Return the [x, y] coordinate for the center point of the cell that contains the specified text.  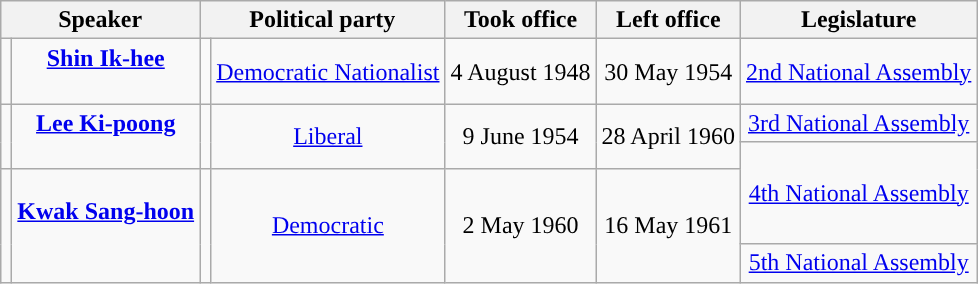
Democratic Nationalist [328, 72]
Took office [520, 20]
16 May 1961 [668, 226]
2nd National Assembly [858, 72]
Lee Ki-poong [106, 136]
3rd National Assembly [858, 123]
Kwak Sang-hoon [106, 226]
Left office [668, 20]
30 May 1954 [668, 72]
Speaker [100, 20]
4th National Assembly [858, 193]
Democratic [328, 226]
Political party [322, 20]
Shin Ik-hee [106, 72]
Liberal [328, 136]
9 June 1954 [520, 136]
4 August 1948 [520, 72]
5th National Assembly [858, 263]
Legislature [858, 20]
28 April 1960 [668, 136]
2 May 1960 [520, 226]
